Determine the (X, Y) coordinate at the center of the cell enclosing the given text.  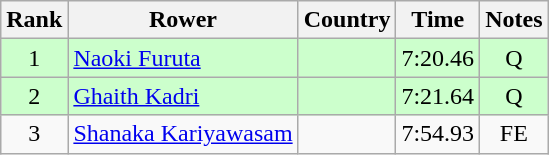
Ghaith Kadri (183, 96)
3 (34, 134)
1 (34, 58)
Time (438, 20)
2 (34, 96)
Rower (183, 20)
Country (347, 20)
Notes (514, 20)
Shanaka Kariyawasam (183, 134)
7:21.64 (438, 96)
7:54.93 (438, 134)
Naoki Furuta (183, 58)
Rank (34, 20)
7:20.46 (438, 58)
FE (514, 134)
